From the cell containing the given text, extract its center point as (X, Y) coordinate. 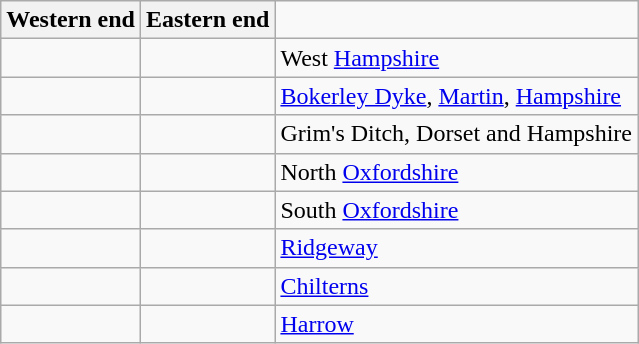
Bokerley Dyke, Martin, Hampshire (456, 96)
Grim's Ditch, Dorset and Hampshire (456, 134)
South Oxfordshire (456, 210)
Western end (71, 20)
Chilterns (456, 286)
Ridgeway (456, 248)
North Oxfordshire (456, 172)
Eastern end (207, 20)
Harrow (456, 324)
West Hampshire (456, 58)
